Detect which cell encompasses the target text, then output its [X, Y] center coordinate. 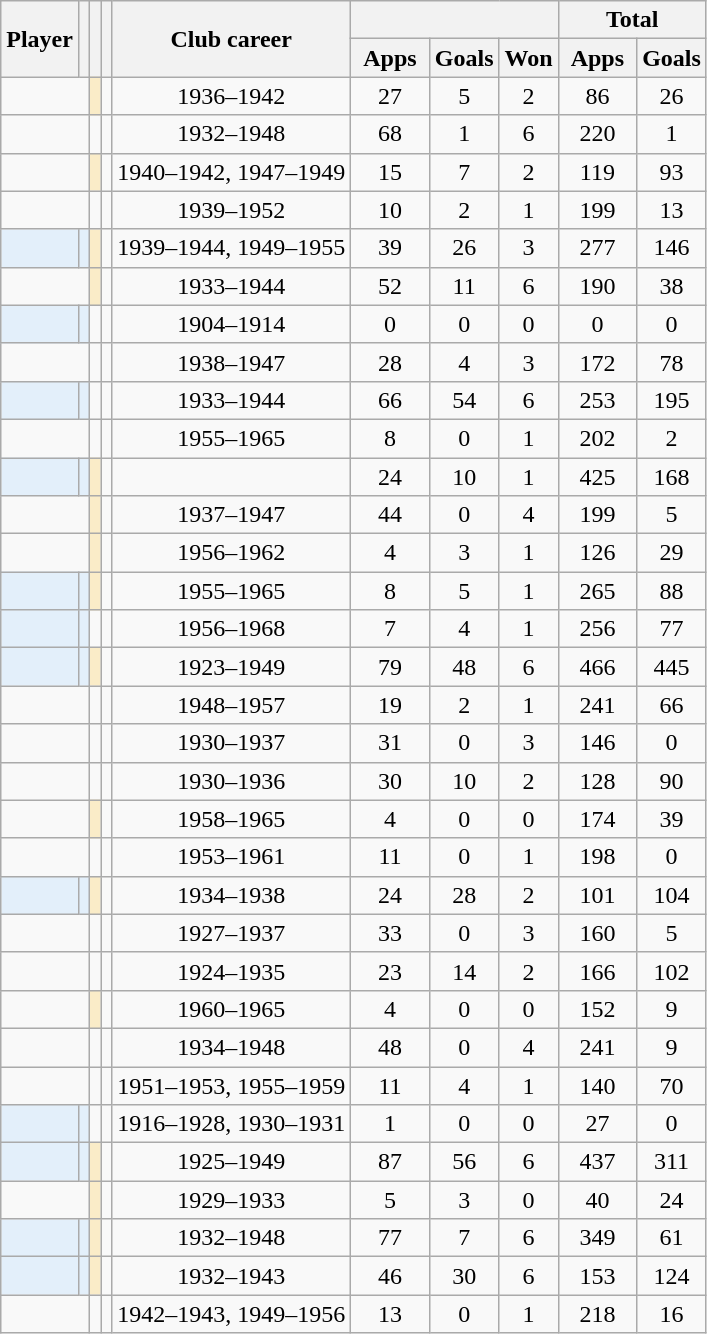
152 [598, 1009]
1939–1952 [232, 210]
101 [598, 895]
90 [672, 781]
1940–1942, 1947–1949 [232, 172]
1930–1936 [232, 781]
140 [598, 1085]
220 [598, 134]
1934–1948 [232, 1047]
1956–1962 [232, 553]
1942–1943, 1949–1956 [232, 1314]
265 [598, 591]
1937–1947 [232, 515]
31 [390, 743]
190 [598, 286]
1936–1942 [232, 96]
1939–1944, 1949–1955 [232, 248]
23 [390, 971]
70 [672, 1085]
86 [598, 96]
78 [672, 362]
425 [598, 477]
29 [672, 553]
1960–1965 [232, 1009]
195 [672, 400]
1953–1961 [232, 857]
102 [672, 971]
52 [390, 286]
172 [598, 362]
349 [598, 1238]
445 [672, 667]
33 [390, 933]
15 [390, 172]
93 [672, 172]
1956–1968 [232, 629]
1904–1914 [232, 324]
Won [528, 58]
54 [464, 400]
40 [598, 1200]
104 [672, 895]
1916–1928, 1930–1931 [232, 1124]
1930–1937 [232, 743]
160 [598, 933]
1923–1949 [232, 667]
46 [390, 1276]
Club career [232, 39]
1938–1947 [232, 362]
277 [598, 248]
311 [672, 1162]
174 [598, 819]
Player [40, 39]
1932–1943 [232, 1276]
88 [672, 591]
119 [598, 172]
1948–1957 [232, 705]
87 [390, 1162]
Total [632, 20]
168 [672, 477]
44 [390, 515]
166 [598, 971]
19 [390, 705]
68 [390, 134]
61 [672, 1238]
198 [598, 857]
128 [598, 781]
14 [464, 971]
256 [598, 629]
1925–1949 [232, 1162]
153 [598, 1276]
1927–1937 [232, 933]
437 [598, 1162]
1924–1935 [232, 971]
16 [672, 1314]
1958–1965 [232, 819]
218 [598, 1314]
126 [598, 553]
253 [598, 400]
466 [598, 667]
1934–1938 [232, 895]
202 [598, 438]
79 [390, 667]
1929–1933 [232, 1200]
124 [672, 1276]
1951–1953, 1955–1959 [232, 1085]
56 [464, 1162]
38 [672, 286]
